Search for the cell housing the specified text and yield its (X, Y) center coordinate. 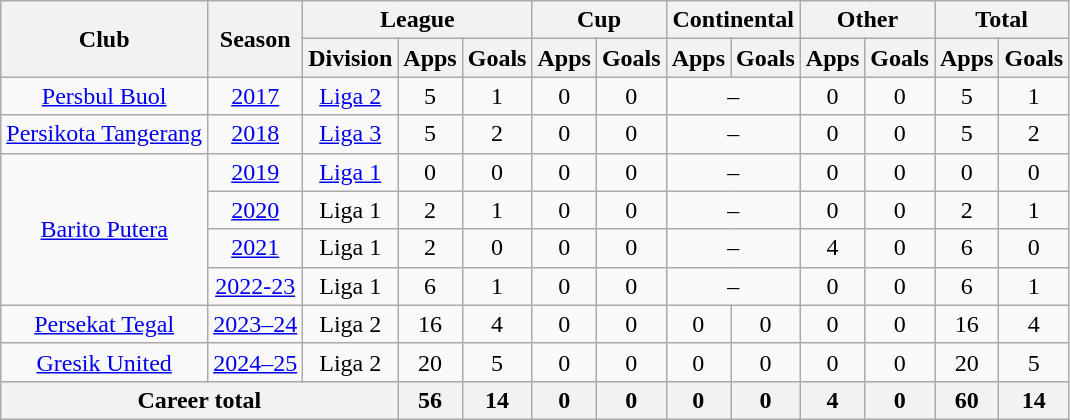
Gresik United (104, 362)
Other (867, 20)
League (418, 20)
Cup (599, 20)
Career total (200, 400)
Total (1001, 20)
60 (966, 400)
2021 (256, 248)
56 (430, 400)
2017 (256, 96)
Season (256, 39)
Liga 3 (350, 134)
2019 (256, 172)
Barito Putera (104, 229)
2018 (256, 134)
Persekat Tegal (104, 324)
Club (104, 39)
2023–24 (256, 324)
Persikota Tangerang (104, 134)
Continental (733, 20)
2022-23 (256, 286)
Persbul Buol (104, 96)
Division (350, 58)
2024–25 (256, 362)
2020 (256, 210)
